For the text-containing cell, return its midpoint in [X, Y] coordinate format. 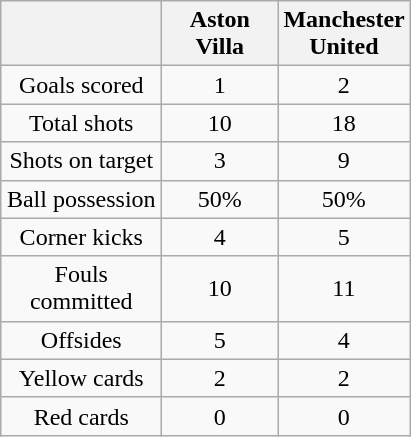
9 [344, 161]
Manchester United [344, 34]
Aston Villa [220, 34]
Red cards [82, 416]
Ball possession [82, 199]
1 [220, 85]
3 [220, 161]
11 [344, 288]
18 [344, 123]
Yellow cards [82, 378]
Goals scored [82, 85]
Corner kicks [82, 237]
Shots on target [82, 161]
Fouls committed [82, 288]
Offsides [82, 340]
Total shots [82, 123]
